For the text-containing cell, return its midpoint in (X, Y) coordinate format. 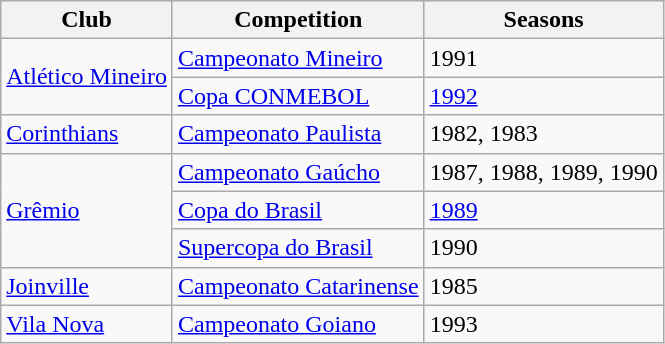
1989 (544, 210)
1992 (544, 96)
Supercopa do Brasil (298, 248)
Copa CONMEBOL (298, 96)
Campeonato Catarinense (298, 286)
1985 (544, 286)
Vila Nova (87, 324)
1990 (544, 248)
1993 (544, 324)
Campeonato Paulista (298, 134)
Campeonato Gaúcho (298, 172)
1991 (544, 58)
Club (87, 20)
Grêmio (87, 210)
1987, 1988, 1989, 1990 (544, 172)
Seasons (544, 20)
Corinthians (87, 134)
Copa do Brasil (298, 210)
Atlético Mineiro (87, 77)
Campeonato Goiano (298, 324)
Joinville (87, 286)
Campeonato Mineiro (298, 58)
1982, 1983 (544, 134)
Competition (298, 20)
